Return [x, y] of the center of cell containing provided text 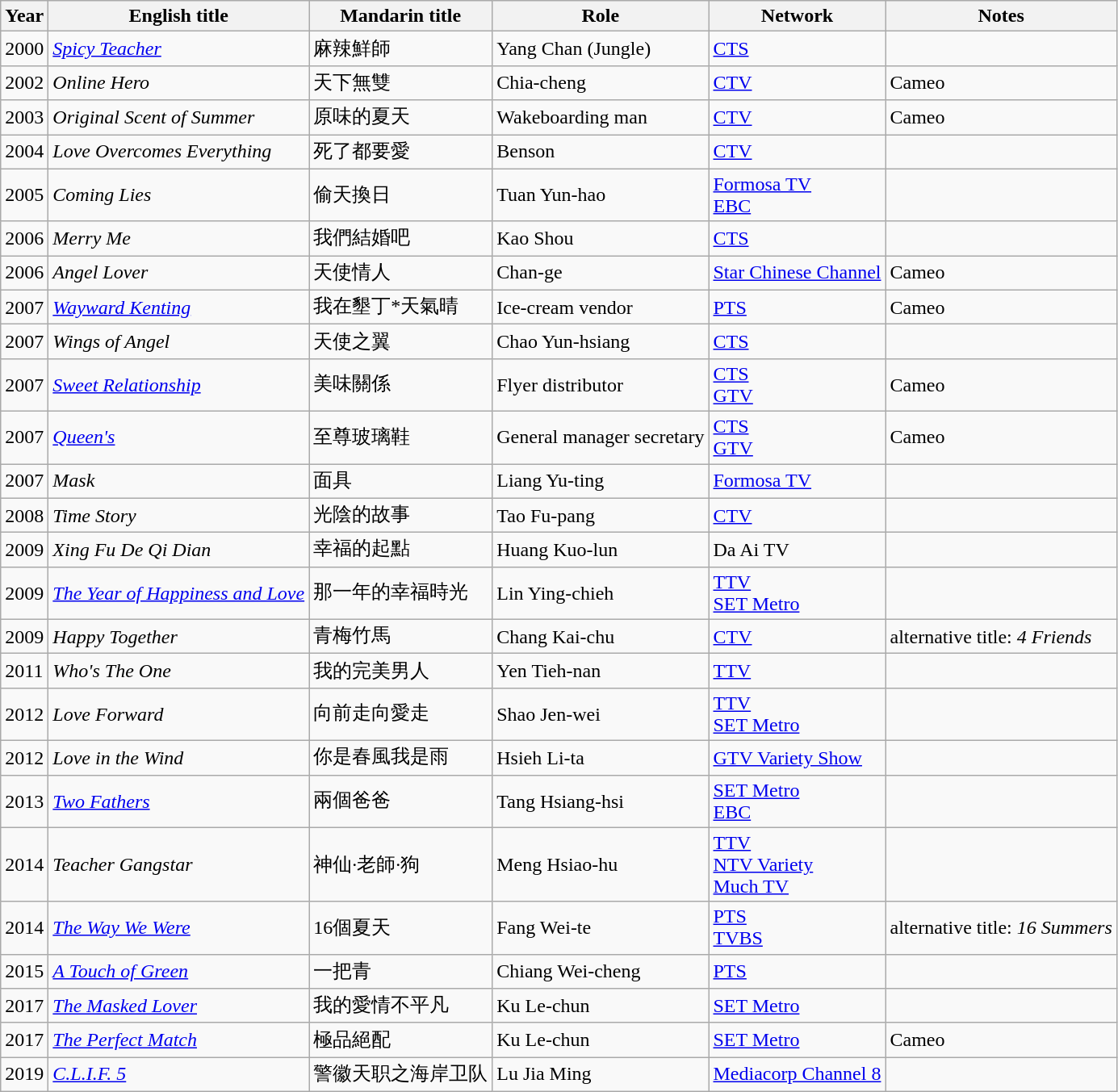
天使情人 [400, 273]
Kao Shou [601, 239]
alternative title: 16 Summers [1001, 928]
Huang Kuo-lun [601, 550]
Shao Jen-wei [601, 713]
English title [179, 16]
2019 [24, 1075]
Who's The One [179, 672]
Fang Wei-te [601, 928]
我在墾丁*天氣晴 [400, 307]
Da Ai TV [798, 550]
SET MetroEBC [798, 801]
2004 [24, 152]
Wayward Kenting [179, 307]
我的完美男人 [400, 672]
TTV [798, 672]
偷天換日 [400, 195]
一把青 [400, 972]
Notes [1001, 16]
Angel Lover [179, 273]
光陰的故事 [400, 515]
美味關係 [400, 384]
Network [798, 16]
A Touch of Green [179, 972]
Coming Lies [179, 195]
Flyer distributor [601, 384]
C.L.I.F. 5 [179, 1075]
Time Story [179, 515]
GTV Variety Show [798, 757]
TTVNTV VarietyMuch TV [798, 864]
你是春風我是雨 [400, 757]
向前走向愛走 [400, 713]
2003 [24, 118]
麻辣鮮師 [400, 48]
天使之翼 [400, 342]
Yang Chan (Jungle) [601, 48]
Year [24, 16]
兩個爸爸 [400, 801]
2000 [24, 48]
Merry Me [179, 239]
警徽天职之海岸卫队 [400, 1075]
Chang Kai-chu [601, 636]
那一年的幸福時光 [400, 592]
Xing Fu De Qi Dian [179, 550]
alternative title: 4 Friends [1001, 636]
2005 [24, 195]
青梅竹馬 [400, 636]
Wakeboarding man [601, 118]
Lu Jia Ming [601, 1075]
Love Forward [179, 713]
Hsieh Li-ta [601, 757]
Chia-cheng [601, 82]
Mask [179, 481]
Ice-cream vendor [601, 307]
Formosa TV [798, 481]
我的愛情不平凡 [400, 1006]
Love in the Wind [179, 757]
Role [601, 16]
The Year of Happiness and Love [179, 592]
Two Fathers [179, 801]
Lin Ying-chieh [601, 592]
The Way We Were [179, 928]
Online Hero [179, 82]
16個夏天 [400, 928]
Original Scent of Summer [179, 118]
Mediacorp Channel 8 [798, 1075]
The Masked Lover [179, 1006]
原味的夏天 [400, 118]
Chiang Wei-cheng [601, 972]
2015 [24, 972]
Wings of Angel [179, 342]
Star Chinese Channel [798, 273]
Tang Hsiang-hsi [601, 801]
神仙·老師·狗 [400, 864]
Love Overcomes Everything [179, 152]
PTS TVBS [798, 928]
Tuan Yun-hao [601, 195]
2002 [24, 82]
Meng Hsiao-hu [601, 864]
幸福的起點 [400, 550]
2011 [24, 672]
Chan-ge [601, 273]
Benson [601, 152]
General manager secretary [601, 437]
Tao Fu-pang [601, 515]
Chao Yun-hsiang [601, 342]
天下無雙 [400, 82]
至尊玻璃鞋 [400, 437]
面具 [400, 481]
Sweet Relationship [179, 384]
Liang Yu-ting [601, 481]
Queen's [179, 437]
The Perfect Match [179, 1040]
2008 [24, 515]
Happy Together [179, 636]
我們結婚吧 [400, 239]
Mandarin title [400, 16]
Formosa TVEBC [798, 195]
Teacher Gangstar [179, 864]
極品絕配 [400, 1040]
死了都要愛 [400, 152]
Spicy Teacher [179, 48]
2013 [24, 801]
Yen Tieh-nan [601, 672]
